Output the (x, y) coordinate of the center of the cell containing the given text.  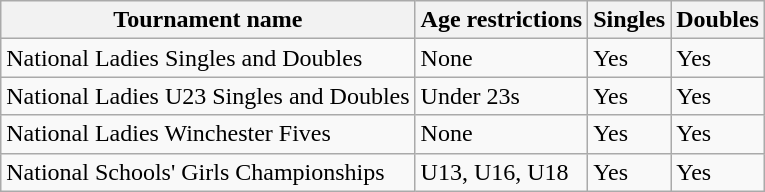
National Ladies Singles and Doubles (208, 58)
Singles (630, 20)
Doubles (718, 20)
National Ladies Winchester Fives (208, 134)
Tournament name (208, 20)
National Schools' Girls Championships (208, 172)
Under 23s (502, 96)
U13, U16, U18 (502, 172)
National Ladies U23 Singles and Doubles (208, 96)
Age restrictions (502, 20)
